Pinpoint the cell where the given text exists, returning its [x, y] midpoint coordinate. 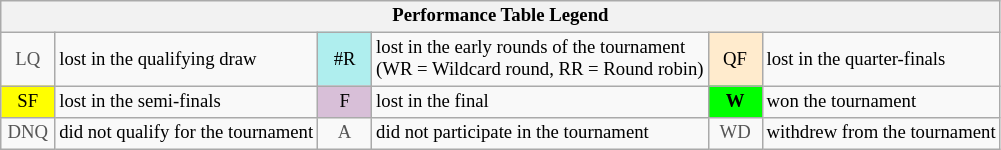
A [345, 134]
LQ [28, 60]
lost in the semi-finals [186, 102]
F [345, 102]
did not qualify for the tournament [186, 134]
W [735, 102]
WD [735, 134]
DNQ [28, 134]
Performance Table Legend [500, 16]
lost in the early rounds of the tournament(WR = Wildcard round, RR = Round robin) [540, 60]
lost in the quarter-finals [881, 60]
did not participate in the tournament [540, 134]
withdrew from the tournament [881, 134]
won the tournament [881, 102]
lost in the final [540, 102]
SF [28, 102]
lost in the qualifying draw [186, 60]
#R [345, 60]
QF [735, 60]
